From the cell containing the given text, extract its center point as (X, Y) coordinate. 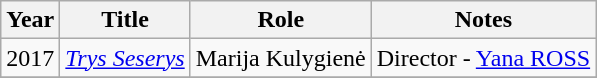
Director - Yana ROSS (483, 58)
Notes (483, 20)
2017 (30, 58)
Role (280, 20)
Marija Kulygienė (280, 58)
Year (30, 20)
Trys Seserys (125, 58)
Title (125, 20)
